Extract the (X, Y) coordinate from the center of the cell holding the provided text.  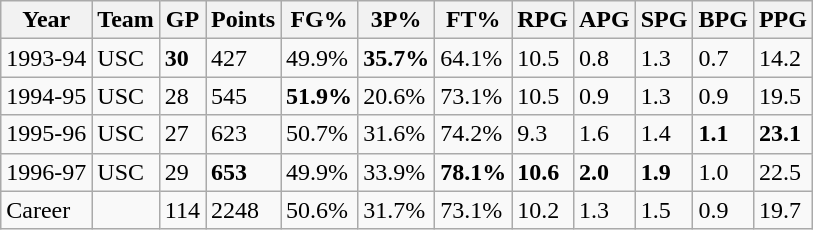
1996-97 (46, 172)
1.5 (664, 210)
545 (244, 96)
114 (182, 210)
1994-95 (46, 96)
23.1 (782, 134)
20.6% (396, 96)
2248 (244, 210)
29 (182, 172)
50.7% (320, 134)
Career (46, 210)
3P% (396, 20)
GP (182, 20)
1.9 (664, 172)
1.1 (723, 134)
2.0 (604, 172)
10.2 (543, 210)
BPG (723, 20)
50.6% (320, 210)
Points (244, 20)
PPG (782, 20)
623 (244, 134)
RPG (543, 20)
1.0 (723, 172)
19.5 (782, 96)
0.7 (723, 58)
30 (182, 58)
19.7 (782, 210)
31.7% (396, 210)
Year (46, 20)
51.9% (320, 96)
Team (126, 20)
78.1% (474, 172)
74.2% (474, 134)
35.7% (396, 58)
APG (604, 20)
1993-94 (46, 58)
64.1% (474, 58)
427 (244, 58)
27 (182, 134)
1.6 (604, 134)
10.6 (543, 172)
FG% (320, 20)
0.8 (604, 58)
1995-96 (46, 134)
1.4 (664, 134)
9.3 (543, 134)
653 (244, 172)
28 (182, 96)
FT% (474, 20)
22.5 (782, 172)
33.9% (396, 172)
14.2 (782, 58)
31.6% (396, 134)
SPG (664, 20)
